Output the (X, Y) coordinate of the center of the cell containing the given text.  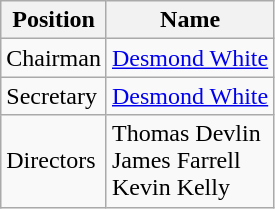
Position (54, 20)
Chairman (54, 58)
Directors (54, 161)
Name (190, 20)
Thomas DevlinJames FarrellKevin Kelly (190, 161)
Secretary (54, 96)
